Extract the [X, Y] coordinate from the center of the cell holding the provided text.  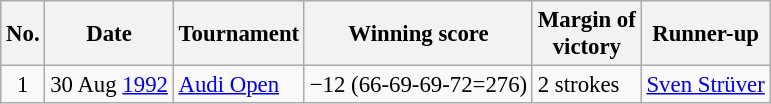
30 Aug 1992 [109, 85]
Winning score [418, 34]
Sven Strüver [706, 85]
No. [23, 34]
2 strokes [586, 85]
Audi Open [238, 85]
Tournament [238, 34]
Runner-up [706, 34]
Margin ofvictory [586, 34]
1 [23, 85]
Date [109, 34]
−12 (66-69-69-72=276) [418, 85]
